Identify which cell holds the provided text, then report its (x, y) central coordinate. 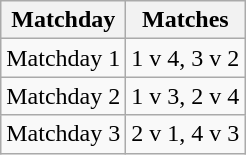
Matchday (64, 20)
Matchday 3 (64, 134)
1 v 3, 2 v 4 (186, 96)
1 v 4, 3 v 2 (186, 58)
Matchday 1 (64, 58)
Matches (186, 20)
Matchday 2 (64, 96)
2 v 1, 4 v 3 (186, 134)
